Capture the cell that displays the provided text and extract its [x, y] central coordinate. 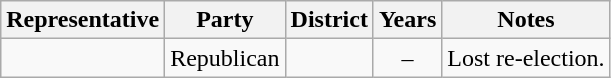
Party [225, 20]
District [329, 20]
Representative [83, 20]
Republican [225, 58]
Years [407, 20]
Notes [526, 20]
– [407, 58]
Lost re-election. [526, 58]
